Capture the cell that displays the provided text and extract its [x, y] central coordinate. 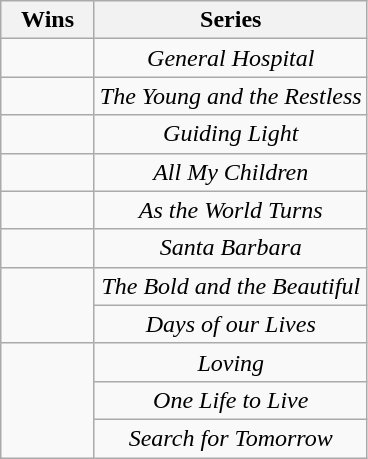
Guiding Light [230, 134]
Loving [230, 362]
Series [230, 20]
All My Children [230, 172]
The Young and the Restless [230, 96]
As the World Turns [230, 210]
Wins [48, 20]
General Hospital [230, 58]
The Bold and the Beautiful [230, 286]
Santa Barbara [230, 248]
One Life to Live [230, 400]
Days of our Lives [230, 324]
Search for Tomorrow [230, 438]
